Identify which cell holds the provided text, then report its (X, Y) central coordinate. 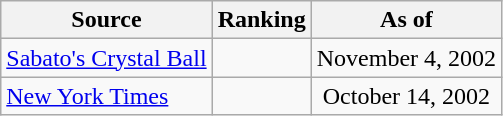
Source (106, 20)
New York Times (106, 96)
October 14, 2002 (406, 96)
Sabato's Crystal Ball (106, 58)
November 4, 2002 (406, 58)
Ranking (262, 20)
As of (406, 20)
